Pinpoint the cell where the given text exists, returning its (X, Y) midpoint coordinate. 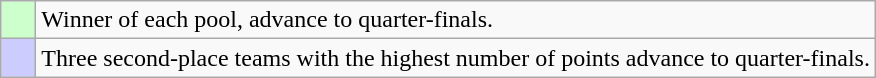
Winner of each pool, advance to quarter-finals. (456, 20)
Three second-place teams with the highest number of points advance to quarter-finals. (456, 58)
